Search for the cell housing the specified text and yield its (x, y) center coordinate. 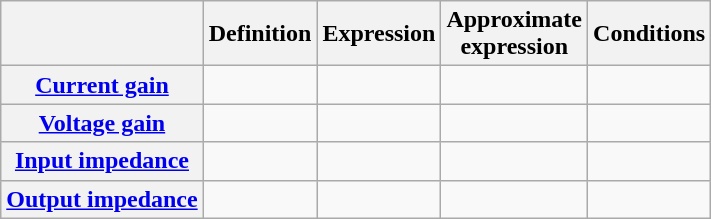
Definition (260, 34)
Output impedance (102, 199)
Input impedance (102, 161)
Expression (379, 34)
Conditions (650, 34)
Current gain (102, 85)
Voltage gain (102, 123)
Approximate expression (514, 34)
